Detect which cell encompasses the target text, then output its (X, Y) center coordinate. 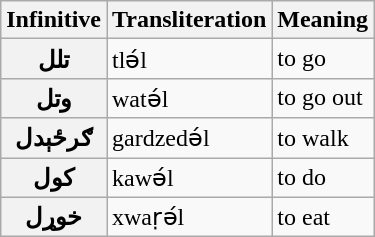
to do (323, 178)
watə́l (188, 98)
kawə́l (188, 178)
Meaning (323, 20)
وتل (54, 98)
کول (54, 178)
Transliteration (188, 20)
تلل (54, 59)
ګرځېدل (54, 138)
tlə́l (188, 59)
to go (323, 59)
خوړل (54, 217)
xwaṛә́l (188, 217)
to eat (323, 217)
to go out (323, 98)
gardzedə́l (188, 138)
Infinitive (54, 20)
to walk (323, 138)
